From the cell containing the given text, extract its center point as [X, Y] coordinate. 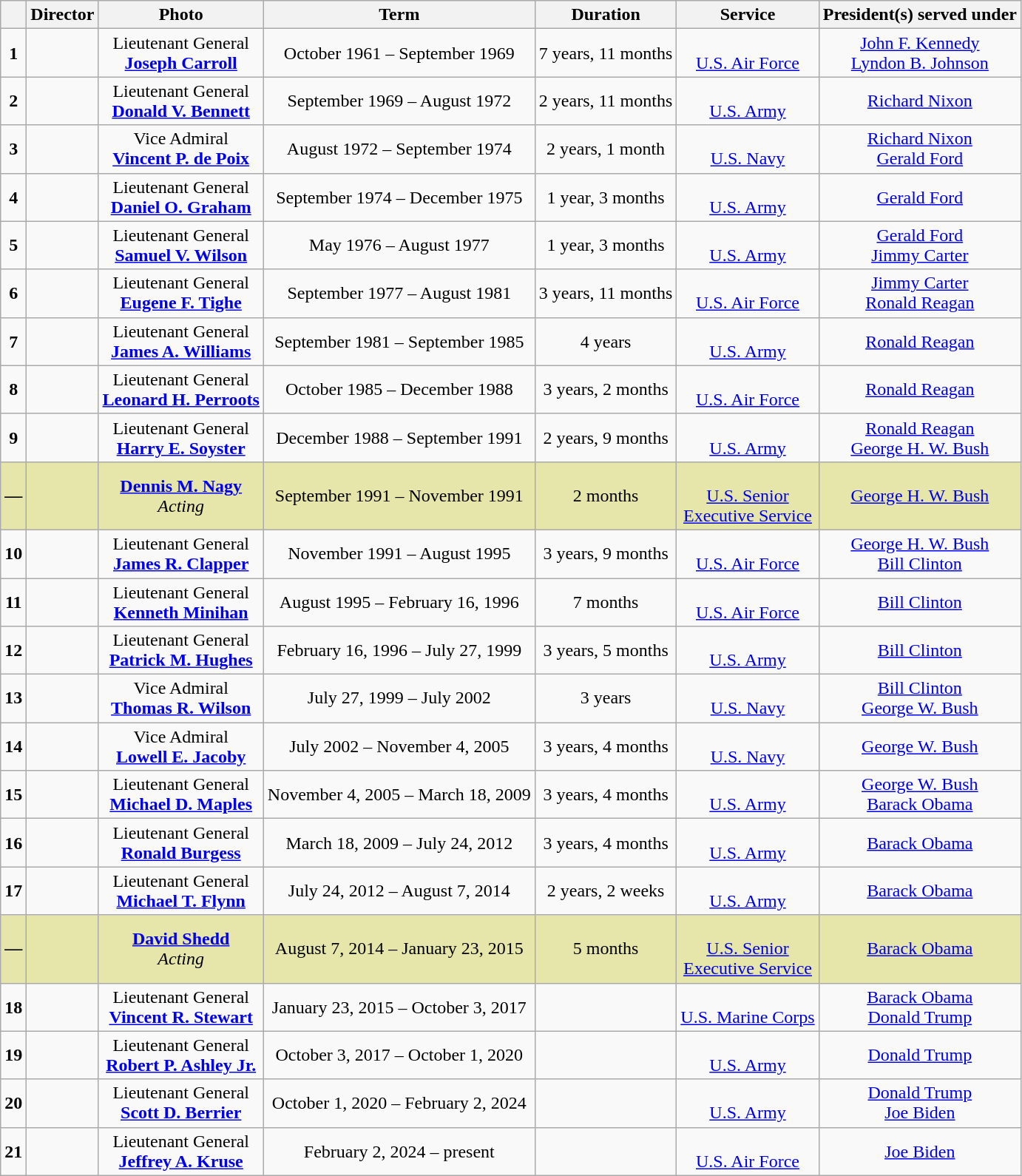
Lieutenant GeneralPatrick M. Hughes [180, 651]
David SheddActing [180, 949]
Lieutenant GeneralMichael T. Flynn [180, 891]
Duration [605, 15]
2 years, 2 weeks [605, 891]
16 [13, 843]
12 [13, 651]
Term [399, 15]
Lieutenant GeneralScott D. Berrier [180, 1104]
7 [13, 342]
Jimmy CarterRonald Reagan [920, 293]
Lieutenant GeneralRobert P. Ashley Jr. [180, 1055]
Richard NixonGerald Ford [920, 149]
George H. W. BushBill Clinton [920, 553]
Lieutenant GeneralJames R. Clapper [180, 553]
3 years, 2 months [605, 389]
Lieutenant GeneralJames A. Williams [180, 342]
2 months [605, 496]
President(s) served under [920, 15]
Lieutenant GeneralKenneth Minihan [180, 602]
Dennis M. NagyActing [180, 496]
Joe Biden [920, 1151]
2 years, 9 months [605, 438]
August 1972 – September 1974 [399, 149]
November 1991 – August 1995 [399, 553]
14 [13, 747]
September 1991 – November 1991 [399, 496]
November 4, 2005 – March 18, 2009 [399, 794]
October 1961 – September 1969 [399, 53]
Service [748, 15]
Bill ClintonGeorge W. Bush [920, 698]
February 2, 2024 – present [399, 1151]
October 1, 2020 – February 2, 2024 [399, 1104]
July 27, 1999 – July 2002 [399, 698]
Donald Trump [920, 1055]
December 1988 – September 1991 [399, 438]
February 16, 1996 – July 27, 1999 [399, 651]
Lieutenant GeneralVincent R. Stewart [180, 1007]
Lieutenant GeneralJeffrey A. Kruse [180, 1151]
Vice AdmiralThomas R. Wilson [180, 698]
Vice AdmiralLowell E. Jacoby [180, 747]
3 [13, 149]
2 years, 1 month [605, 149]
October 3, 2017 – October 1, 2020 [399, 1055]
8 [13, 389]
October 1985 – December 1988 [399, 389]
Gerald FordJimmy Carter [920, 246]
17 [13, 891]
1 [13, 53]
3 years, 9 months [605, 553]
Photo [180, 15]
Lieutenant GeneralMichael D. Maples [180, 794]
19 [13, 1055]
Lieutenant GeneralJoseph Carroll [180, 53]
3 years, 11 months [605, 293]
George W. BushBarack Obama [920, 794]
Lieutenant GeneralEugene F. Tighe [180, 293]
9 [13, 438]
July 24, 2012 – August 7, 2014 [399, 891]
Gerald Ford [920, 197]
Lieutenant GeneralHarry E. Soyster [180, 438]
20 [13, 1104]
Ronald ReaganGeorge H. W. Bush [920, 438]
18 [13, 1007]
4 [13, 197]
2 years, 11 months [605, 101]
John F. KennedyLyndon B. Johnson [920, 53]
Lieutenant GeneralDaniel O. Graham [180, 197]
March 18, 2009 – July 24, 2012 [399, 843]
6 [13, 293]
September 1969 – August 1972 [399, 101]
21 [13, 1151]
2 [13, 101]
10 [13, 553]
7 years, 11 months [605, 53]
Vice AdmiralVincent P. de Poix [180, 149]
3 years [605, 698]
Lieutenant GeneralLeonard H. Perroots [180, 389]
George H. W. Bush [920, 496]
August 1995 – February 16, 1996 [399, 602]
Lieutenant GeneralSamuel V. Wilson [180, 246]
George W. Bush [920, 747]
4 years [605, 342]
July 2002 – November 4, 2005 [399, 747]
September 1977 – August 1981 [399, 293]
August 7, 2014 – January 23, 2015 [399, 949]
3 years, 5 months [605, 651]
5 [13, 246]
11 [13, 602]
7 months [605, 602]
13 [13, 698]
Lieutenant GeneralRonald Burgess [180, 843]
September 1974 – December 1975 [399, 197]
U.S. Marine Corps [748, 1007]
Barack ObamaDonald Trump [920, 1007]
September 1981 – September 1985 [399, 342]
May 1976 – August 1977 [399, 246]
Richard Nixon [920, 101]
5 months [605, 949]
Donald TrumpJoe Biden [920, 1104]
January 23, 2015 – October 3, 2017 [399, 1007]
Director [62, 15]
15 [13, 794]
Lieutenant GeneralDonald V. Bennett [180, 101]
